For the text-containing cell, return its midpoint in [X, Y] coordinate format. 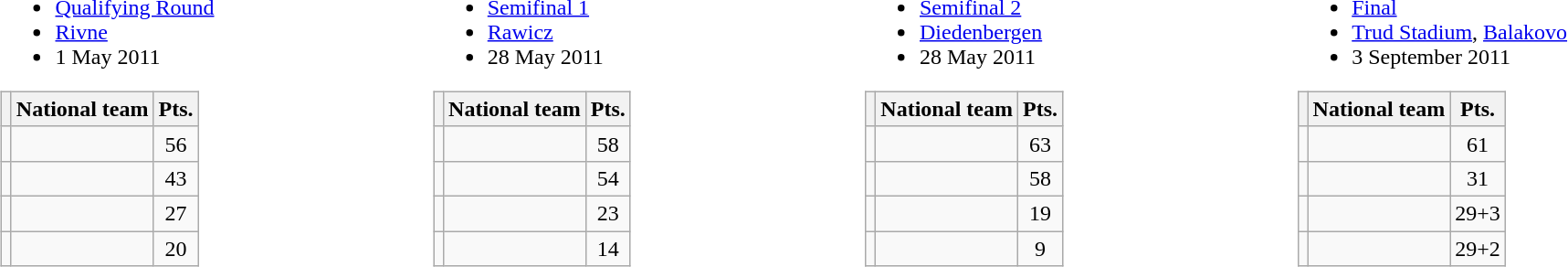
54 [608, 178]
43 [175, 178]
61 [1478, 144]
27 [175, 213]
19 [1041, 213]
20 [175, 248]
63 [1041, 144]
56 [175, 144]
14 [608, 248]
31 [1478, 178]
29+2 [1478, 248]
23 [608, 213]
9 [1041, 248]
29+3 [1478, 213]
